Return (X, Y) of the center of cell containing provided text 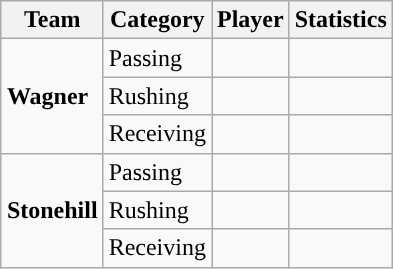
Wagner (52, 96)
Player (251, 20)
Category (157, 20)
Team (52, 20)
Statistics (340, 20)
Stonehill (52, 210)
